Return [X, Y] of the center of cell containing provided text 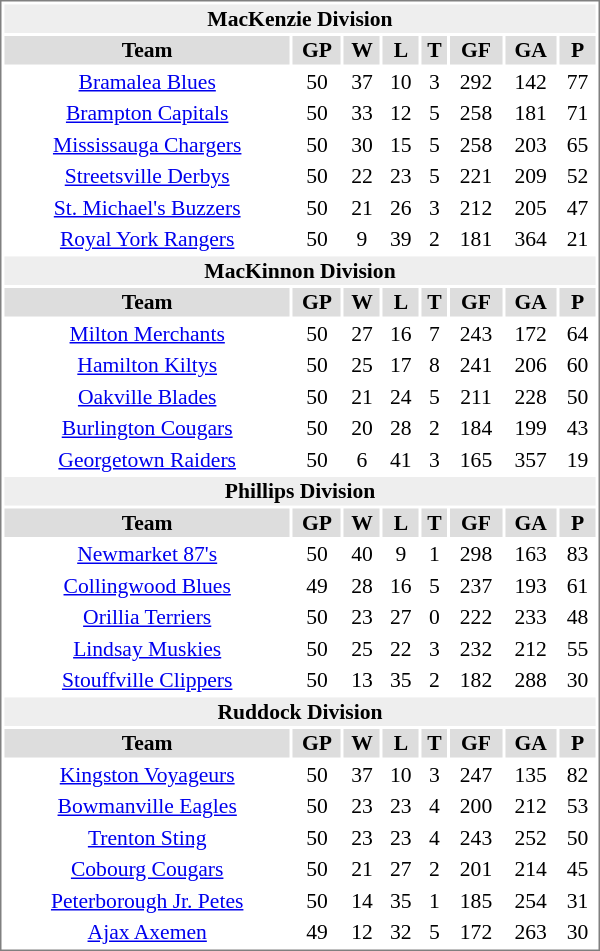
199 [531, 428]
254 [531, 900]
Orillia Terriers [146, 617]
6 [362, 460]
43 [578, 428]
Burlington Cougars [146, 428]
222 [476, 617]
Brampton Capitals [146, 113]
Oakville Blades [146, 396]
185 [476, 900]
77 [578, 82]
Lindsay Muskies [146, 648]
65 [578, 144]
203 [531, 144]
Ajax Axemen [146, 932]
201 [476, 869]
Royal York Rangers [146, 239]
17 [401, 365]
292 [476, 82]
Peterborough Jr. Petes [146, 900]
182 [476, 680]
233 [531, 617]
Cobourg Cougars [146, 869]
33 [362, 113]
163 [531, 554]
142 [531, 82]
60 [578, 365]
Streetsville Derbys [146, 176]
Bowmanville Eagles [146, 806]
214 [531, 869]
205 [531, 208]
19 [578, 460]
Hamilton Kiltys [146, 365]
206 [531, 365]
0 [434, 617]
357 [531, 460]
45 [578, 869]
Milton Merchants [146, 334]
Collingwood Blues [146, 586]
228 [531, 396]
263 [531, 932]
247 [476, 774]
Stouffville Clippers [146, 680]
14 [362, 900]
288 [531, 680]
53 [578, 806]
24 [401, 396]
83 [578, 554]
232 [476, 648]
61 [578, 586]
MacKinnon Division [300, 270]
200 [476, 806]
237 [476, 586]
184 [476, 428]
MacKenzie Division [300, 18]
64 [578, 334]
41 [401, 460]
7 [434, 334]
Phillips Division [300, 491]
252 [531, 838]
71 [578, 113]
31 [578, 900]
15 [401, 144]
32 [401, 932]
52 [578, 176]
193 [531, 586]
47 [578, 208]
26 [401, 208]
Newmarket 87's [146, 554]
Trenton Sting [146, 838]
221 [476, 176]
Georgetown Raiders [146, 460]
Bramalea Blues [146, 82]
8 [434, 365]
39 [401, 239]
211 [476, 396]
135 [531, 774]
241 [476, 365]
209 [531, 176]
48 [578, 617]
298 [476, 554]
Ruddock Division [300, 712]
Mississauga Chargers [146, 144]
20 [362, 428]
13 [362, 680]
82 [578, 774]
165 [476, 460]
55 [578, 648]
St. Michael's Buzzers [146, 208]
40 [362, 554]
364 [531, 239]
Kingston Voyageurs [146, 774]
